Capture the cell that displays the provided text and extract its (X, Y) central coordinate. 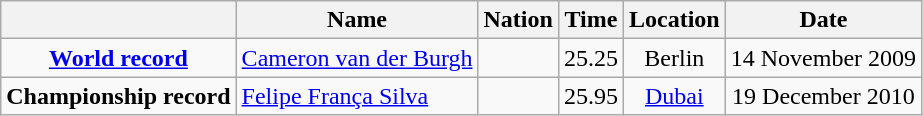
Championship record (118, 96)
Felipe França Silva (357, 96)
25.25 (590, 58)
Location (674, 20)
14 November 2009 (823, 58)
Berlin (674, 58)
19 December 2010 (823, 96)
Date (823, 20)
25.95 (590, 96)
World record (118, 58)
Dubai (674, 96)
Name (357, 20)
Nation (518, 20)
Cameron van der Burgh (357, 58)
Time (590, 20)
